Search for the cell housing the specified text and yield its (X, Y) center coordinate. 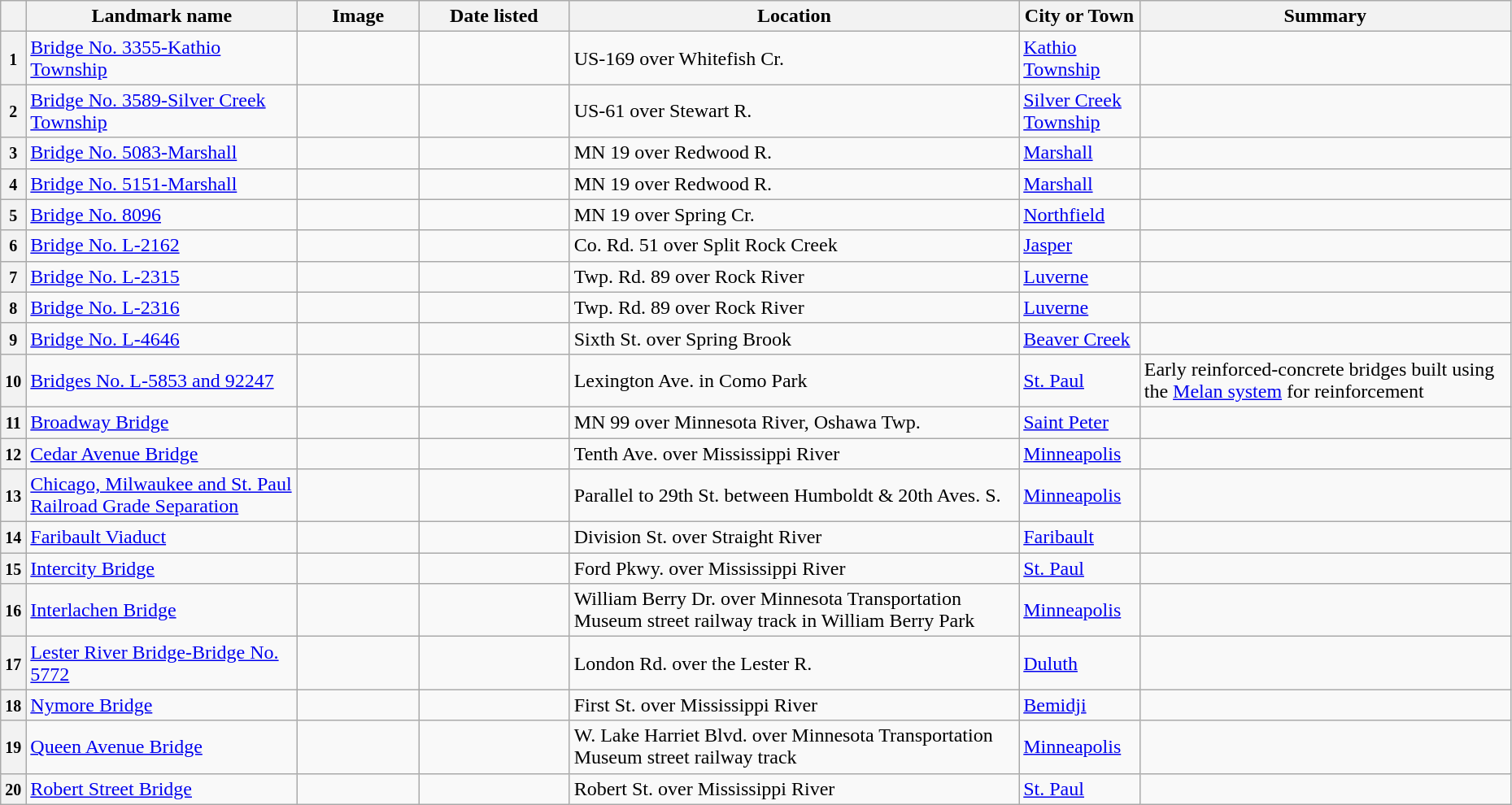
Queen Avenue Bridge (162, 746)
Bemidji (1080, 705)
Lexington Ave. in Como Park (794, 381)
Image (358, 16)
US-169 over Whitefish Cr. (794, 59)
20 (13, 789)
Parallel to 29th St. between Humboldt & 20th Aves. S. (794, 496)
4 (13, 184)
13 (13, 496)
Faribault (1080, 537)
10 (13, 381)
Faribault Viaduct (162, 537)
1 (13, 59)
8 (13, 307)
3 (13, 153)
Intercity Bridge (162, 568)
Ford Pkwy. over Mississippi River (794, 568)
14 (13, 537)
Jasper (1080, 246)
Bridge No. 8096 (162, 215)
Landmark name (162, 16)
Bridge No. 5151-Marshall (162, 184)
Duluth (1080, 664)
MN 99 over Minnesota River, Oshawa Twp. (794, 422)
Bridge No. 3355-Kathio Township (162, 59)
9 (13, 338)
Cedar Avenue Bridge (162, 453)
Bridge No. 3589-Silver Creek Township (162, 111)
Kathio Township (1080, 59)
19 (13, 746)
Chicago, Milwaukee and St. Paul Railroad Grade Separation (162, 496)
William Berry Dr. over Minnesota Transportation Museum street railway track in William Berry Park (794, 610)
7 (13, 276)
Broadway Bridge (162, 422)
11 (13, 422)
Bridge No. 5083-Marshall (162, 153)
Date listed (494, 16)
Co. Rd. 51 over Split Rock Creek (794, 246)
Early reinforced-concrete bridges built using the Melan system for reinforcement (1325, 381)
16 (13, 610)
Interlachen Bridge (162, 610)
Robert Street Bridge (162, 789)
Bridge No. L-2162 (162, 246)
Northfield (1080, 215)
City or Town (1080, 16)
Tenth Ave. over Mississippi River (794, 453)
12 (13, 453)
Nymore Bridge (162, 705)
Sixth St. over Spring Brook (794, 338)
Silver Creek Township (1080, 111)
Location (794, 16)
18 (13, 705)
Robert St. over Mississippi River (794, 789)
Beaver Creek (1080, 338)
Bridge No. L-4646 (162, 338)
First St. over Mississippi River (794, 705)
5 (13, 215)
2 (13, 111)
Bridge No. L-2315 (162, 276)
Bridge No. L-2316 (162, 307)
MN 19 over Spring Cr. (794, 215)
Bridges No. L-5853 and 92247 (162, 381)
Summary (1325, 16)
6 (13, 246)
Lester River Bridge-Bridge No. 5772 (162, 664)
Division St. over Straight River (794, 537)
London Rd. over the Lester R. (794, 664)
15 (13, 568)
US-61 over Stewart R. (794, 111)
W. Lake Harriet Blvd. over Minnesota Transportation Museum street railway track (794, 746)
17 (13, 664)
Saint Peter (1080, 422)
